Return the (X, Y) coordinate for the center point of the cell that contains the specified text.  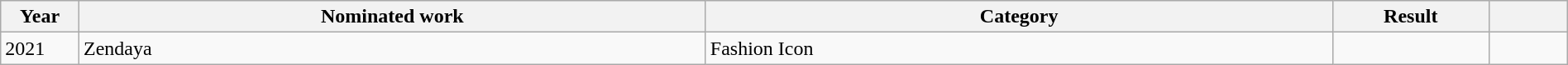
Fashion Icon (1019, 48)
2021 (40, 48)
Category (1019, 17)
Year (40, 17)
Result (1411, 17)
Zendaya (392, 48)
Nominated work (392, 17)
